For the text-containing cell, return its midpoint in [x, y] coordinate format. 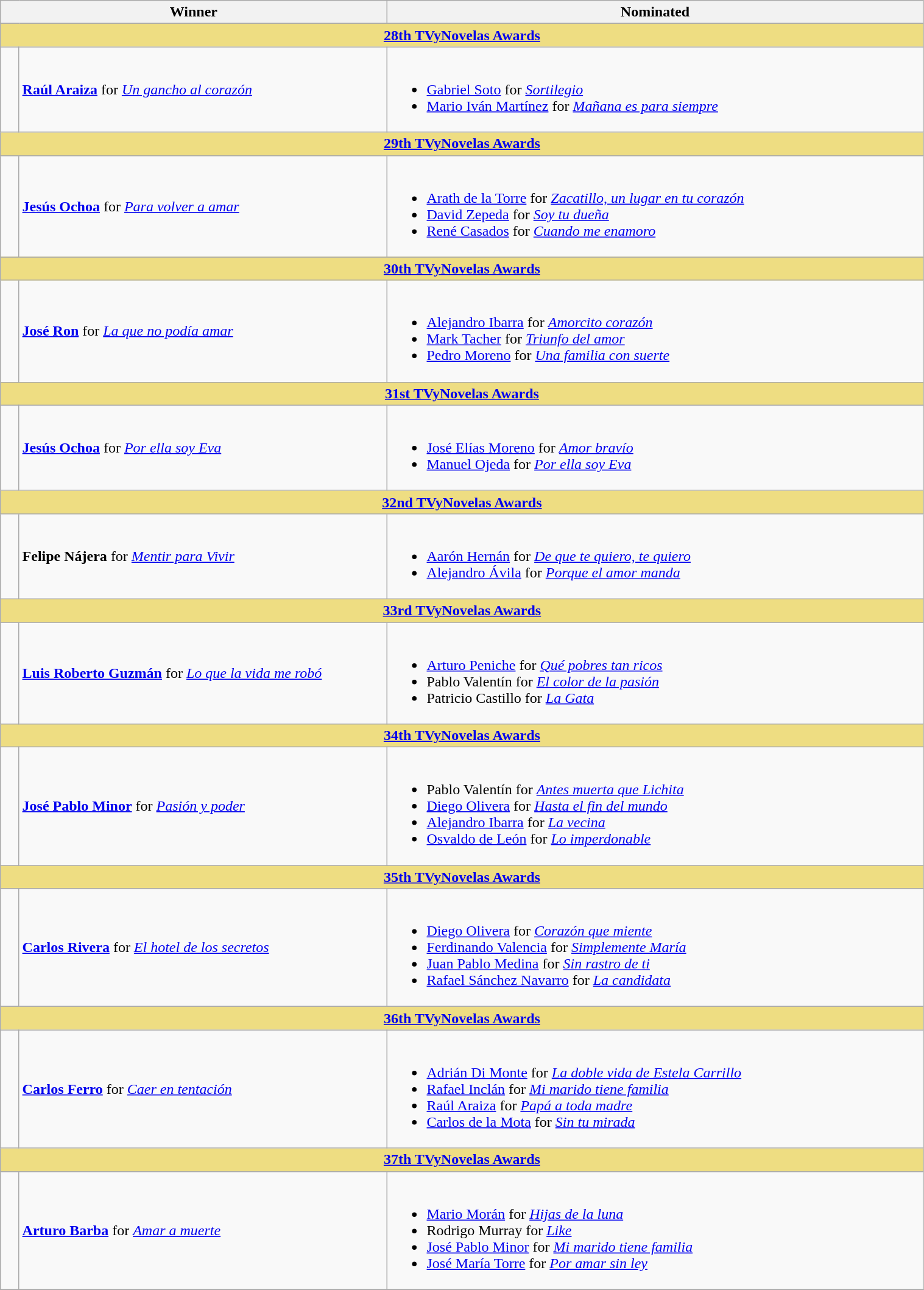
Felipe Nájera for Mentir para Vivir [203, 556]
32nd TVyNovelas Awards [462, 502]
Luis Roberto Guzmán for Lo que la vida me robó [203, 674]
Arturo Peniche for Qué pobres tan ricosPablo Valentín for El color de la pasiónPatricio Castillo for La Gata [655, 674]
31st TVyNovelas Awards [462, 393]
Winner [194, 12]
José Elías Moreno for Amor bravíoManuel Ojeda for Por ella soy Eva [655, 448]
37th TVyNovelas Awards [462, 1160]
36th TVyNovelas Awards [462, 1018]
Raúl Araiza for Un gancho al corazón [203, 90]
Arturo Barba for Amar a muerte [203, 1230]
30th TVyNovelas Awards [462, 269]
Carlos Ferro for Caer en tentación [203, 1089]
José Pablo Minor for Pasión y poder [203, 806]
Alejandro Ibarra for Amorcito corazónMark Tacher for Triunfo del amorPedro Moreno for Una familia con suerte [655, 331]
Aarón Hernán for De que te quiero, te quieroAlejandro Ávila for Porque el amor manda [655, 556]
Nominated [655, 12]
29th TVyNovelas Awards [462, 144]
Arath de la Torre for Zacatillo, un lugar en tu corazónDavid Zepeda for Soy tu dueñaRené Casados for Cuando me enamoro [655, 206]
Pablo Valentín for Antes muerta que LichitaDiego Olivera for Hasta el fin del mundoAlejandro Ibarra for La vecinaOsvaldo de León for Lo imperdonable [655, 806]
34th TVyNovelas Awards [462, 736]
33rd TVyNovelas Awards [462, 610]
José Ron for La que no podía amar [203, 331]
28th TVyNovelas Awards [462, 35]
Mario Morán for Hijas de la lunaRodrigo Murray for LikeJosé Pablo Minor for Mi marido tiene familiaJosé María Torre for Por amar sin ley [655, 1230]
Jesús Ochoa for Por ella soy Eva [203, 448]
Jesús Ochoa for Para volver a amar [203, 206]
Gabriel Soto for SortilegioMario Iván Martínez for Mañana es para siempre [655, 90]
35th TVyNovelas Awards [462, 877]
Carlos Rivera for El hotel de los secretos [203, 948]
